Identify which cell holds the provided text, then report its [X, Y] central coordinate. 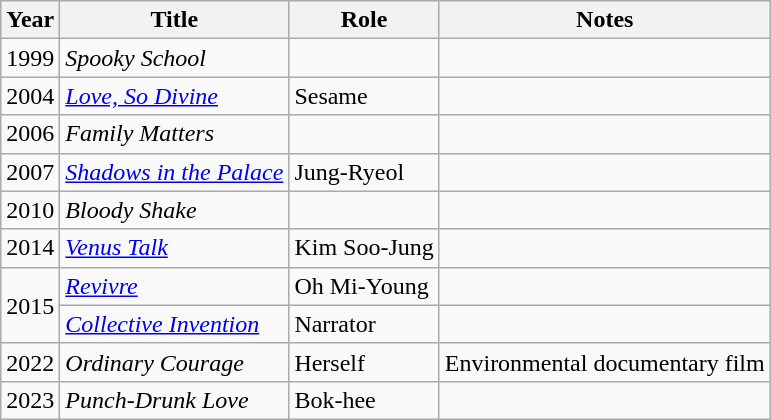
Bok-hee [364, 400]
Bloody Shake [174, 210]
2014 [30, 248]
Title [174, 20]
Jung-Ryeol [364, 172]
2015 [30, 305]
2023 [30, 400]
Venus Talk [174, 248]
Herself [364, 362]
Revivre [174, 286]
2004 [30, 96]
2006 [30, 134]
Environmental documentary film [604, 362]
2007 [30, 172]
Shadows in the Palace [174, 172]
2010 [30, 210]
Role [364, 20]
Collective Invention [174, 324]
Sesame [364, 96]
Year [30, 20]
Family Matters [174, 134]
Ordinary Courage [174, 362]
Narrator [364, 324]
Love, So Divine [174, 96]
Kim Soo-Jung [364, 248]
2022 [30, 362]
Spooky School [174, 58]
1999 [30, 58]
Notes [604, 20]
Punch-Drunk Love [174, 400]
Oh Mi-Young [364, 286]
